Pinpoint the cell where the given text exists, returning its [x, y] midpoint coordinate. 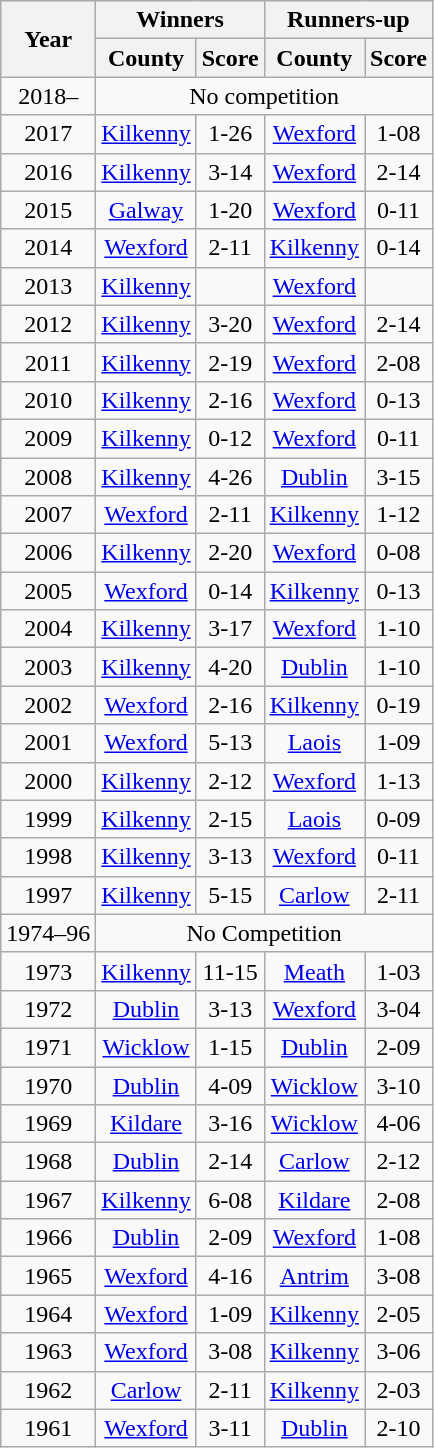
Winners [180, 20]
3-06 [399, 1352]
11-15 [230, 971]
2015 [48, 210]
3-14 [230, 172]
2017 [48, 134]
5-15 [230, 895]
2001 [48, 743]
1969 [48, 1124]
2011 [48, 362]
0-12 [230, 438]
3-11 [230, 1428]
4-06 [399, 1124]
2-20 [230, 553]
2-19 [230, 362]
1970 [48, 1085]
1964 [48, 1314]
1965 [48, 1276]
1963 [48, 1352]
2-03 [399, 1390]
2007 [48, 515]
2002 [48, 705]
1971 [48, 1047]
2008 [48, 477]
1974–96 [48, 933]
2003 [48, 667]
Year [48, 39]
No competition [264, 96]
2004 [48, 629]
3-10 [399, 1085]
1-03 [399, 971]
3-04 [399, 1009]
4-26 [230, 477]
1966 [48, 1238]
1997 [48, 895]
1999 [48, 819]
1962 [48, 1390]
6-08 [230, 1200]
0-08 [399, 553]
1998 [48, 857]
2-10 [399, 1428]
4-09 [230, 1085]
2014 [48, 248]
1-13 [399, 781]
4-20 [230, 667]
1-26 [230, 134]
4-16 [230, 1276]
0-09 [399, 819]
1972 [48, 1009]
1973 [48, 971]
2010 [48, 400]
1-20 [230, 210]
Galway [146, 210]
2-05 [399, 1314]
2-15 [230, 819]
Runners-up [348, 20]
1968 [48, 1162]
2006 [48, 553]
Meath [314, 971]
5-13 [230, 743]
1961 [48, 1428]
3-17 [230, 629]
3-20 [230, 324]
2012 [48, 324]
0-19 [399, 705]
1-15 [230, 1047]
No Competition [264, 933]
2016 [48, 172]
2018– [48, 96]
2000 [48, 781]
1-12 [399, 515]
Antrim [314, 1276]
2005 [48, 591]
2009 [48, 438]
2013 [48, 286]
3-16 [230, 1124]
3-15 [399, 477]
1967 [48, 1200]
